Return [x, y] of the center of cell containing provided text 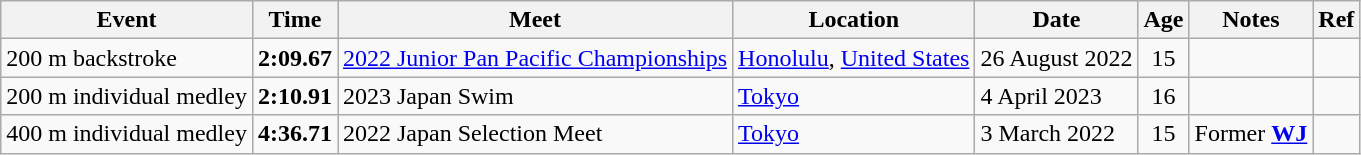
4 April 2023 [1056, 96]
Age [1164, 20]
26 August 2022 [1056, 58]
Date [1056, 20]
Ref [1336, 20]
200 m individual medley [127, 96]
Former WJ [1251, 134]
2:10.91 [294, 96]
2022 Junior Pan Pacific Championships [536, 58]
Location [854, 20]
Notes [1251, 20]
200 m backstroke [127, 58]
Honolulu, United States [854, 58]
Meet [536, 20]
400 m individual medley [127, 134]
3 March 2022 [1056, 134]
2022 Japan Selection Meet [536, 134]
4:36.71 [294, 134]
2023 Japan Swim [536, 96]
Event [127, 20]
Time [294, 20]
16 [1164, 96]
2:09.67 [294, 58]
